From the cell containing the given text, extract its center point as [X, Y] coordinate. 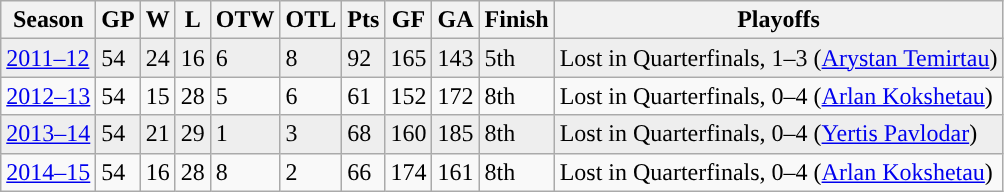
24 [158, 58]
GP [118, 20]
66 [364, 172]
2014–15 [48, 172]
OTL [311, 20]
3 [311, 134]
143 [456, 58]
174 [408, 172]
5 [245, 96]
21 [158, 134]
172 [456, 96]
5th [516, 58]
2011–12 [48, 58]
15 [158, 96]
L [192, 20]
165 [408, 58]
185 [456, 134]
GF [408, 20]
161 [456, 172]
68 [364, 134]
92 [364, 58]
GA [456, 20]
2013–14 [48, 134]
Finish [516, 20]
2 [311, 172]
W [158, 20]
61 [364, 96]
OTW [245, 20]
29 [192, 134]
160 [408, 134]
2012–13 [48, 96]
Season [48, 20]
1 [245, 134]
Pts [364, 20]
152 [408, 96]
Lost in Quarterfinals, 1–3 (Arystan Temirtau) [778, 58]
Lost in Quarterfinals, 0–4 (Yertis Pavlodar) [778, 134]
Playoffs [778, 20]
